Identify which cell holds the provided text, then report its [x, y] central coordinate. 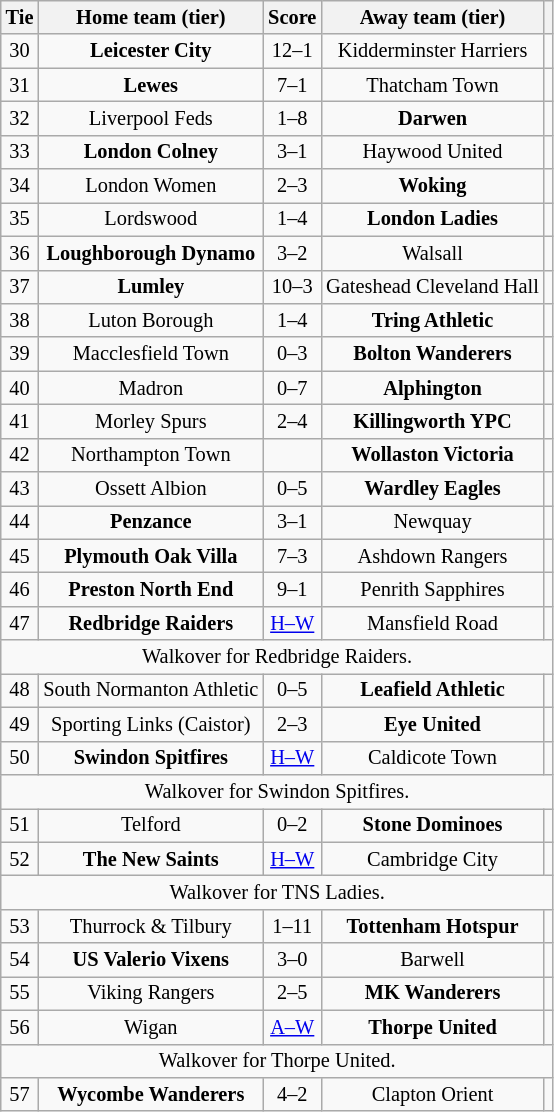
Luton Borough [150, 320]
Macclesfield Town [150, 354]
7–1 [292, 85]
12–1 [292, 51]
Wigan [150, 1027]
Walkover for Redbridge Raiders. [278, 657]
Morley Spurs [150, 421]
Newquay [432, 522]
2–5 [292, 993]
36 [20, 253]
49 [20, 724]
35 [20, 219]
7–3 [292, 556]
London Ladies [432, 219]
London Colney [150, 152]
34 [20, 186]
Bolton Wanderers [432, 354]
32 [20, 118]
Clapton Orient [432, 1094]
Mansfield Road [432, 623]
Walkover for Swindon Spitfires. [278, 791]
Telford [150, 825]
Leicester City [150, 51]
Walkover for TNS Ladies. [278, 892]
39 [20, 354]
Thurrock & Tilbury [150, 926]
45 [20, 556]
3–2 [292, 253]
Leafield Athletic [432, 690]
Wardley Eagles [432, 489]
38 [20, 320]
Lordswood [150, 219]
Madron [150, 388]
Walkover for Thorpe United. [278, 1061]
55 [20, 993]
Haywood United [432, 152]
9–1 [292, 589]
Score [292, 17]
The New Saints [150, 859]
Loughborough Dynamo [150, 253]
Swindon Spitfires [150, 758]
2–4 [292, 421]
4–2 [292, 1094]
Lumley [150, 287]
London Women [150, 186]
Northampton Town [150, 455]
Cambridge City [432, 859]
Woking [432, 186]
Tottenham Hotspur [432, 926]
1–8 [292, 118]
Tie [20, 17]
43 [20, 489]
Away team (tier) [432, 17]
Alphington [432, 388]
Killingworth YPC [432, 421]
33 [20, 152]
Barwell [432, 960]
Viking Rangers [150, 993]
Walsall [432, 253]
Ashdown Rangers [432, 556]
Caldicote Town [432, 758]
48 [20, 690]
37 [20, 287]
Thatcham Town [432, 85]
47 [20, 623]
0–3 [292, 354]
53 [20, 926]
0–2 [292, 825]
Wollaston Victoria [432, 455]
40 [20, 388]
54 [20, 960]
Redbridge Raiders [150, 623]
Thorpe United [432, 1027]
0–7 [292, 388]
Wycombe Wanderers [150, 1094]
MK Wanderers [432, 993]
10–3 [292, 287]
41 [20, 421]
Stone Dominoes [432, 825]
44 [20, 522]
Tring Athletic [432, 320]
30 [20, 51]
Darwen [432, 118]
57 [20, 1094]
Preston North End [150, 589]
Gateshead Cleveland Hall [432, 287]
Penrith Sapphires [432, 589]
A–W [292, 1027]
51 [20, 825]
Kidderminster Harriers [432, 51]
Lewes [150, 85]
50 [20, 758]
3–0 [292, 960]
46 [20, 589]
31 [20, 85]
US Valerio Vixens [150, 960]
South Normanton Athletic [150, 690]
Eye United [432, 724]
Plymouth Oak Villa [150, 556]
1–11 [292, 926]
56 [20, 1027]
42 [20, 455]
52 [20, 859]
Sporting Links (Caistor) [150, 724]
Penzance [150, 522]
Liverpool Feds [150, 118]
Ossett Albion [150, 489]
Home team (tier) [150, 17]
